For the text-containing cell, return its midpoint in (X, Y) coordinate format. 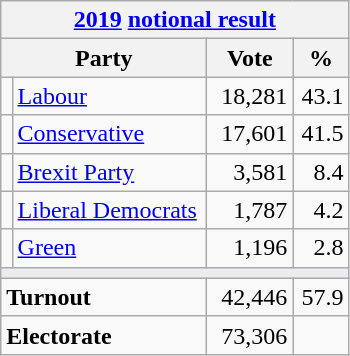
Party (104, 58)
Brexit Party (110, 172)
Liberal Democrats (110, 210)
Conservative (110, 134)
17,601 (250, 134)
Turnout (104, 297)
8.4 (321, 172)
2019 notional result (175, 20)
57.9 (321, 297)
1,196 (250, 248)
Labour (110, 96)
43.1 (321, 96)
Electorate (104, 335)
18,281 (250, 96)
41.5 (321, 134)
% (321, 58)
Green (110, 248)
1,787 (250, 210)
73,306 (250, 335)
4.2 (321, 210)
42,446 (250, 297)
Vote (250, 58)
3,581 (250, 172)
2.8 (321, 248)
